Determine the (X, Y) coordinate at the center of the cell enclosing the given text.  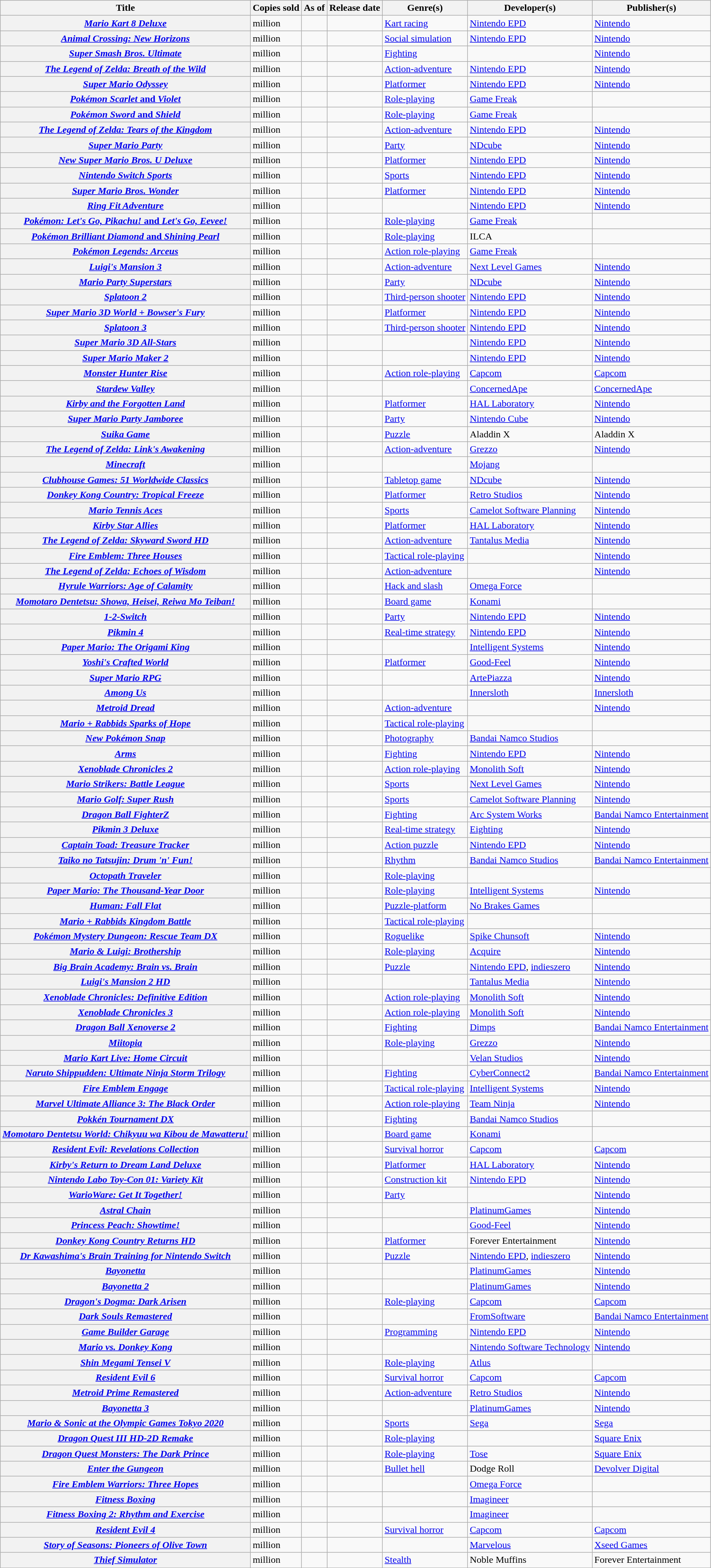
Title (126, 8)
New Super Mario Bros. U Deluxe (126, 160)
Kirby and the Forgotten Land (126, 403)
Dragon Ball FighterZ (126, 814)
Nintendo Labo Toy-Con 01: Variety Kit (126, 1180)
Devolver Digital (651, 1469)
The Legend of Zelda: Link's Awakening (126, 449)
Marvelous (530, 1545)
Dr Kawashima's Brain Training for Nintendo Switch (126, 1256)
CyberConnect2 (530, 1073)
Action puzzle (425, 845)
The Legend of Zelda: Echoes of Wisdom (126, 571)
Mario Golf: Super Rush (126, 799)
Super Mario Bros. Wonder (126, 191)
Nintendo Switch Sports (126, 175)
Minecraft (126, 465)
Pikmin 3 Deluxe (126, 830)
Super Mario RPG (126, 678)
Mario Tennis Aces (126, 510)
Dragon's Dogma: Dark Arisen (126, 1301)
Pokkén Tournament DX (126, 1119)
Arc System Works (530, 814)
Kart racing (425, 23)
Animal Crossing: New Horizons (126, 38)
Mario + Rabbids Sparks of Hope (126, 723)
Genre(s) (425, 8)
Taiko no Tatsujin: Drum 'n' Fun! (126, 860)
Fire Emblem Warriors: Three Hopes (126, 1484)
Tose (530, 1454)
Fitness Boxing 2: Rhythm and Exercise (126, 1514)
Super Mario 3D World + Bowser's Fury (126, 312)
Shin Megami Tensei V (126, 1362)
Princess Peach: Showtime! (126, 1225)
Fitness Boxing (126, 1499)
Pokémon Sword and Shield (126, 114)
Big Brain Academy: Brain vs. Brain (126, 967)
Super Mario Maker 2 (126, 358)
Octopath Traveler (126, 875)
Construction kit (425, 1180)
Super Mario Odyssey (126, 84)
Fire Emblem: Three Houses (126, 556)
Arms (126, 754)
Mario Kart Live: Home Circuit (126, 1058)
Yoshi's Crafted World (126, 662)
Pokémon Legends: Arceus (126, 251)
Rhythm (425, 860)
Pokémon: Let's Go, Pikachu! and Let's Go, Eevee! (126, 221)
Velan Studios (530, 1058)
Xenoblade Chronicles 3 (126, 1012)
Stardew Valley (126, 388)
Splatoon 2 (126, 297)
Mario vs. Donkey Kong (126, 1347)
Mario & Luigi: Brothership (126, 952)
Thief Simulator (126, 1560)
Super Smash Bros. Ultimate (126, 54)
Social simulation (425, 38)
Team Ninja (530, 1103)
Dragon Quest Monsters: The Dark Prince (126, 1454)
Paper Mario: The Thousand-Year Door (126, 890)
Metroid Dread (126, 708)
Kirby Star Allies (126, 525)
Dark Souls Remastered (126, 1317)
Stealth (425, 1560)
Suika Game (126, 434)
Splatoon 3 (126, 327)
Bayonetta 2 (126, 1286)
Resident Evil: Revelations Collection (126, 1149)
Donkey Kong Country Returns HD (126, 1241)
Paper Mario: The Origami King (126, 647)
Eighting (530, 830)
Developer(s) (530, 8)
Dimps (530, 1027)
Hack and slash (425, 586)
ILCA (530, 236)
Pokémon Brilliant Diamond and Shining Pearl (126, 236)
Story of Seasons: Pioneers of Olive Town (126, 1545)
Bayonetta 3 (126, 1408)
Momotaro Dentetsu World: Chikyuu wa Kibou de Mawatteru! (126, 1134)
WarioWare: Get It Together! (126, 1195)
Resident Evil 4 (126, 1530)
Pokémon Mystery Dungeon: Rescue Team DX (126, 936)
FromSoftware (530, 1317)
Programming (425, 1332)
Super Mario Party (126, 145)
No Brakes Games (530, 906)
The Legend of Zelda: Skyward Sword HD (126, 541)
Tabletop game (425, 480)
Mario & Sonic at the Olympic Games Tokyo 2020 (126, 1423)
Noble Muffins (530, 1560)
1-2-Switch (126, 616)
Dragon Quest III HD-2D Remake (126, 1438)
Captain Toad: Treasure Tracker (126, 845)
Naruto Shippudden: Ultimate Ninja Storm Trilogy (126, 1073)
Atlus (530, 1362)
Publisher(s) (651, 8)
As of (314, 8)
Momotaro Dentetsu: Showa, Heisei, Reiwa Mo Teiban! (126, 601)
Xenoblade Chronicles: Definitive Edition (126, 997)
The Legend of Zelda: Breath of the Wild (126, 69)
Metroid Prime Remastered (126, 1392)
Super Mario 3D All-Stars (126, 343)
Miitopia (126, 1043)
Nintendo Cube (530, 419)
Resident Evil 6 (126, 1377)
Dodge Roll (530, 1469)
New Pokémon Snap (126, 738)
Donkey Kong Country: Tropical Freeze (126, 495)
Bullet hell (425, 1469)
Nintendo Software Technology (530, 1347)
Bayonetta (126, 1271)
Xenoblade Chronicles 2 (126, 769)
Kirby's Return to Dream Land Deluxe (126, 1165)
Pikmin 4 (126, 632)
Luigi's Mansion 3 (126, 267)
Acquire (530, 952)
Dragon Ball Xenoverse 2 (126, 1027)
Mario + Rabbids Kingdom Battle (126, 921)
Mario Party Superstars (126, 282)
Roguelike (425, 936)
Release date (355, 8)
Xseed Games (651, 1545)
Among Us (126, 693)
ArtePiazza (530, 678)
Luigi's Mansion 2 HD (126, 982)
Pokémon Scarlet and Violet (126, 99)
Astral Chain (126, 1210)
Fire Emblem Engage (126, 1088)
Mario Strikers: Battle League (126, 784)
Spike Chunsoft (530, 936)
Clubhouse Games: 51 Worldwide Classics (126, 480)
Copies sold (276, 8)
Enter the Gungeon (126, 1469)
Marvel Ultimate Alliance 3: The Black Order (126, 1103)
Ring Fit Adventure (126, 206)
Photography (425, 738)
Human: Fall Flat (126, 906)
The Legend of Zelda: Tears of the Kingdom (126, 130)
Puzzle-platform (425, 906)
Hyrule Warriors: Age of Calamity (126, 586)
Mario Kart 8 Deluxe (126, 23)
Super Mario Party Jamboree (126, 419)
Mojang (530, 465)
Game Builder Garage (126, 1332)
Monster Hunter Rise (126, 373)
